Provide the (X, Y) coordinate of the cell's center where the given text is located.  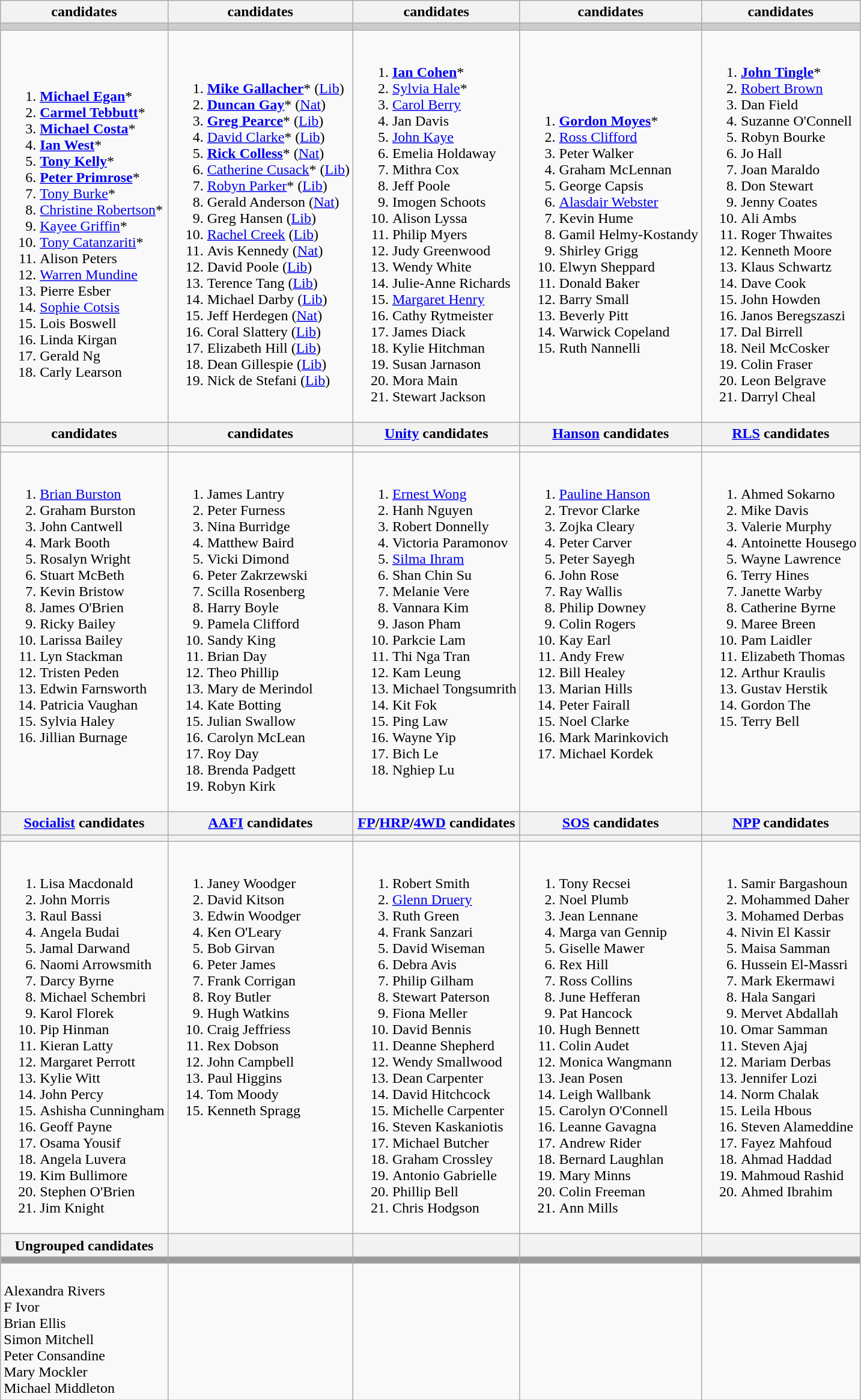
Hanson candidates (610, 434)
RLS candidates (780, 434)
Unity candidates (436, 434)
AAFI candidates (260, 823)
Socialist candidates (84, 823)
SOS candidates (610, 823)
Ungrouped candidates (84, 1245)
NPP candidates (780, 823)
Alexandra Rivers F Ivor Brian Ellis Simon Mitchell Peter Consandine Mary Mockler Michael Middleton (84, 1332)
FP/HRP/4WD candidates (436, 823)
